Find where the given text appears and provide that cell's center as (x, y) coordinate. 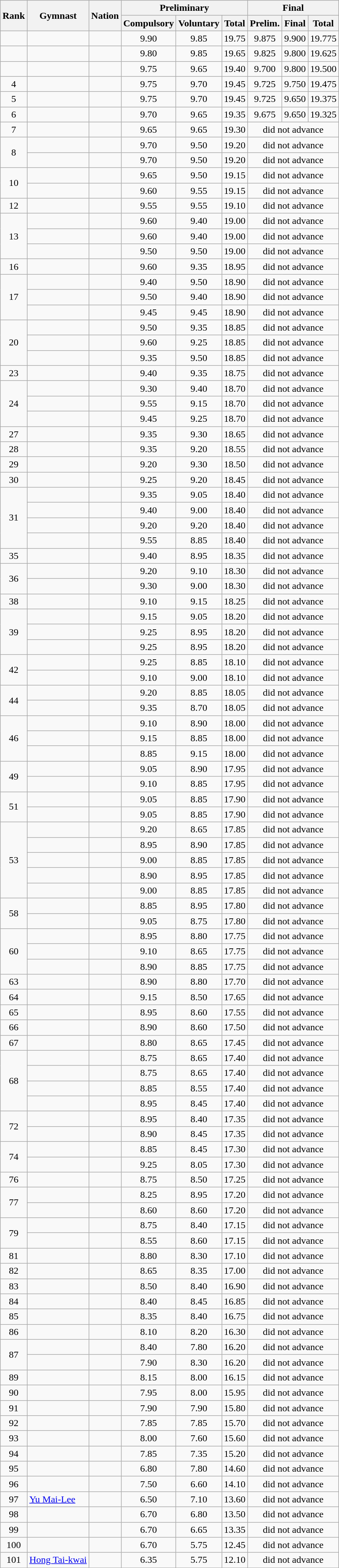
38 (14, 601)
28 (14, 449)
9.675 (265, 114)
19.325 (323, 114)
8.05 (199, 1165)
77 (14, 1203)
17 (14, 297)
83 (14, 1286)
29 (14, 465)
Prelim. (265, 23)
66 (14, 1027)
79 (14, 1233)
7 (14, 130)
15.70 (235, 1423)
9.90 (149, 38)
6.35 (149, 1560)
24 (14, 403)
8.20 (199, 1332)
15.20 (235, 1454)
18.75 (235, 373)
19.30 (235, 130)
74 (14, 1157)
39 (14, 632)
Nation (105, 16)
16.15 (235, 1377)
20 (14, 343)
9.80 (149, 54)
19.40 (235, 69)
12 (14, 206)
97 (14, 1499)
18.55 (235, 449)
95 (14, 1469)
53 (14, 860)
98 (14, 1514)
18.95 (235, 267)
35 (14, 556)
8.10 (149, 1332)
96 (14, 1484)
18.65 (235, 434)
99 (14, 1530)
89 (14, 1377)
82 (14, 1271)
100 (14, 1545)
Hong Tai-kwai (58, 1560)
16 (14, 267)
14.10 (235, 1484)
19.75 (235, 38)
18.25 (235, 601)
8.70 (199, 708)
65 (14, 1012)
9.900 (295, 38)
31 (14, 518)
6.65 (199, 1530)
17.10 (235, 1256)
9.875 (265, 38)
68 (14, 1081)
17.55 (235, 1012)
49 (14, 776)
14.60 (235, 1469)
60 (14, 952)
Yu Mai-Lee (58, 1499)
17.00 (235, 1271)
36 (14, 579)
86 (14, 1332)
6 (14, 114)
9.825 (265, 54)
46 (14, 738)
19.375 (323, 99)
7.35 (199, 1454)
9.700 (265, 69)
8.25 (149, 1195)
10 (14, 183)
7.50 (149, 1484)
63 (14, 982)
42 (14, 670)
12.45 (235, 1545)
92 (14, 1423)
15.60 (235, 1438)
8 (14, 152)
16.90 (235, 1286)
15.80 (235, 1408)
27 (14, 434)
67 (14, 1043)
17.25 (235, 1180)
13.35 (235, 1530)
17.65 (235, 997)
64 (14, 997)
18.45 (235, 480)
Rank (14, 16)
101 (14, 1560)
17.50 (235, 1027)
16.30 (235, 1332)
23 (14, 373)
19.65 (235, 54)
13.50 (235, 1514)
19.10 (235, 206)
51 (14, 807)
72 (14, 1126)
19.475 (323, 84)
81 (14, 1256)
76 (14, 1180)
Voluntary (199, 23)
19.500 (323, 69)
58 (14, 913)
18.50 (235, 465)
84 (14, 1301)
6.60 (199, 1484)
4 (14, 84)
9.750 (295, 84)
17.45 (235, 1043)
6.50 (149, 1499)
Preliminary (184, 8)
30 (14, 480)
93 (14, 1438)
8.15 (149, 1377)
90 (14, 1392)
87 (14, 1355)
44 (14, 700)
5 (14, 99)
15.95 (235, 1392)
7.60 (199, 1438)
85 (14, 1317)
7.10 (199, 1499)
12.10 (235, 1560)
19.775 (323, 38)
Gymnast (58, 16)
94 (14, 1454)
16.75 (235, 1317)
17.70 (235, 982)
16.85 (235, 1301)
13 (14, 236)
7.95 (149, 1392)
18.35 (235, 556)
91 (14, 1408)
19.35 (235, 114)
19.625 (323, 54)
Compulsory (149, 23)
13.60 (235, 1499)
